Detect which cell encompasses the target text, then output its [x, y] center coordinate. 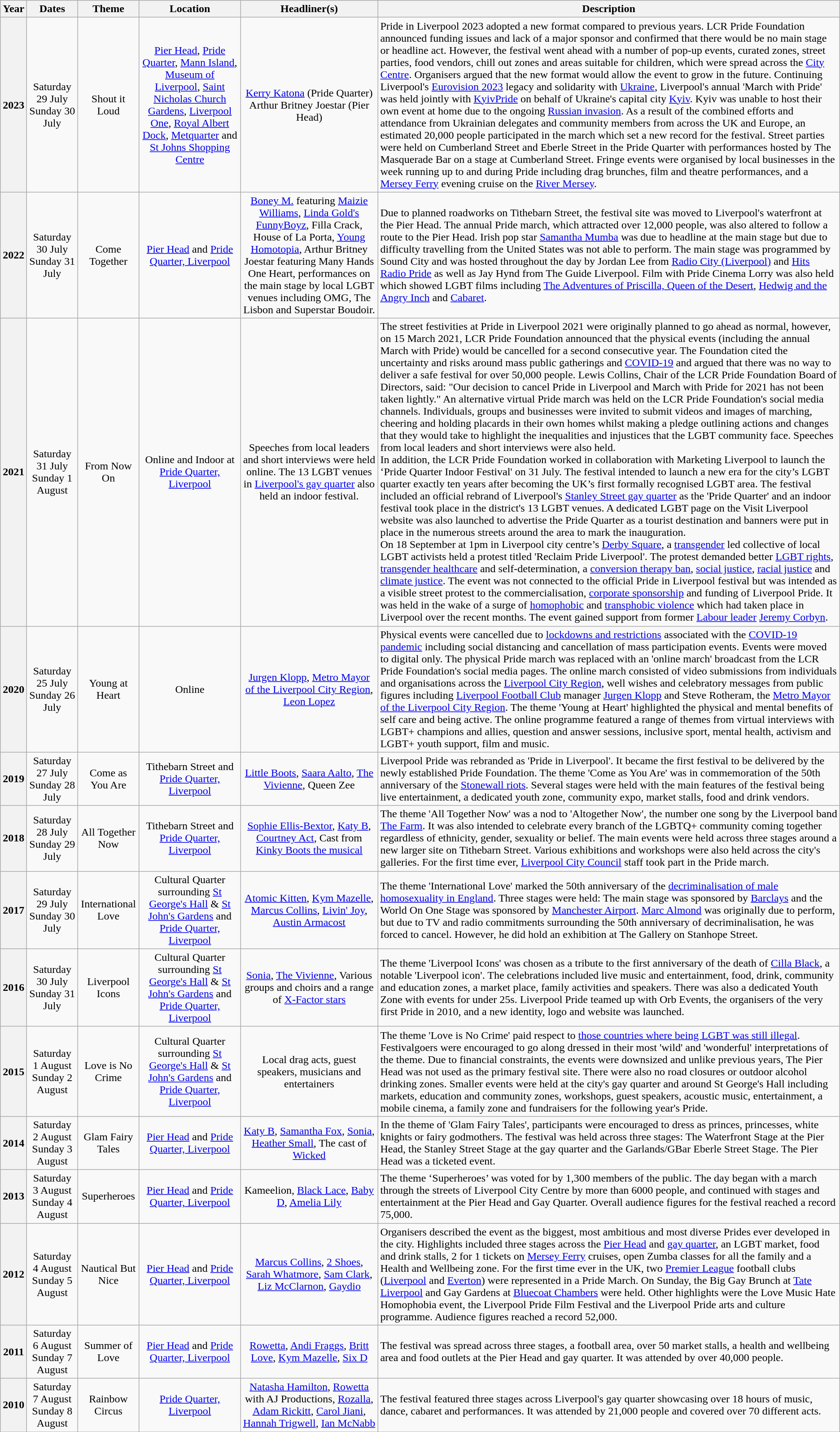
Saturday 1 August Sunday 2 August [52, 1071]
2013 [13, 1196]
2020 [13, 689]
Marcus Collins, 2 Shoes, Sarah Whatmore, Sam Clark, Liz McClarnon, Gaydio [309, 1274]
Glam Fairy Tales [109, 1143]
Pride Quarter, Liverpool [190, 1406]
Young at Heart [109, 689]
2011 [13, 1352]
Saturday 7 August Sunday 8 August [52, 1406]
Location [190, 9]
Saturday 6 August Sunday 7 August [52, 1352]
2016 [13, 987]
2017 [13, 910]
2022 [13, 255]
Theme [109, 9]
Saturday 3 August Sunday 4 August [52, 1196]
Rainbow Circus [109, 1406]
Liverpool Icons [109, 987]
Come Together [109, 255]
Little Boots, Saara Aalto, The Vivienne, Queen Zee [309, 779]
2023 [13, 105]
Saturday 4 August Sunday 5 August [52, 1274]
Come as You Are [109, 779]
Local drag acts, guest speakers, musicians and entertainers [309, 1071]
Saturday 2 August Sunday 3 August [52, 1143]
2019 [13, 779]
Dates [52, 9]
2018 [13, 838]
Superheroes [109, 1196]
Saturday 25 July Sunday 26 July [52, 689]
2021 [13, 472]
Saturday 27 July Sunday 28 July [52, 779]
Summer of Love [109, 1352]
Sonia, The Vivienne, Various groups and choirs and a range of X-Factor stars [309, 987]
Sophie Ellis-Bextor, Katy B, Courtney Act, Cast from Kinky Boots the musical [309, 838]
Nautical But Nice [109, 1274]
All Together Now [109, 838]
Kerry Katona (Pride Quarter)Arthur Britney Joestar (Pier Head) [309, 105]
Online and Indoor at Pride Quarter, Liverpool [190, 472]
2014 [13, 1143]
Description [608, 9]
Year [13, 9]
From Now On [109, 472]
Jurgen Klopp, Metro Mayor of the Liverpool City Region, Leon Lopez [309, 689]
Love is No Crime [109, 1071]
International Love [109, 910]
Headliner(s) [309, 9]
Rowetta, Andi Fraggs, Britt Love, Kym Mazelle, Six D [309, 1352]
Saturday 31 July Sunday 1 August [52, 472]
Atomic Kitten, Kym Mazelle, Marcus Collins, Livin' Joy, Austin Armacost [309, 910]
2010 [13, 1406]
Saturday 28 July Sunday 29 July [52, 838]
Online [190, 689]
Speeches from local leaders and short interviews were held online. The 13 LGBT venues in Liverpool's gay quarter also held an indoor festival. [309, 472]
Natasha Hamilton, Rowetta with AJ Productions, Rozalla, Adam Rickitt, Carol Jiani, Hannah Trigwell, Ian McNabb [309, 1406]
Katy B, Samantha Fox, Sonia, Heather Small, The cast of Wicked [309, 1143]
Shout it Loud [109, 105]
Kameelion, Black Lace, Baby D, Amelia Lily [309, 1196]
2012 [13, 1274]
2015 [13, 1071]
